Find where the given text appears and provide that cell's center as (x, y) coordinate. 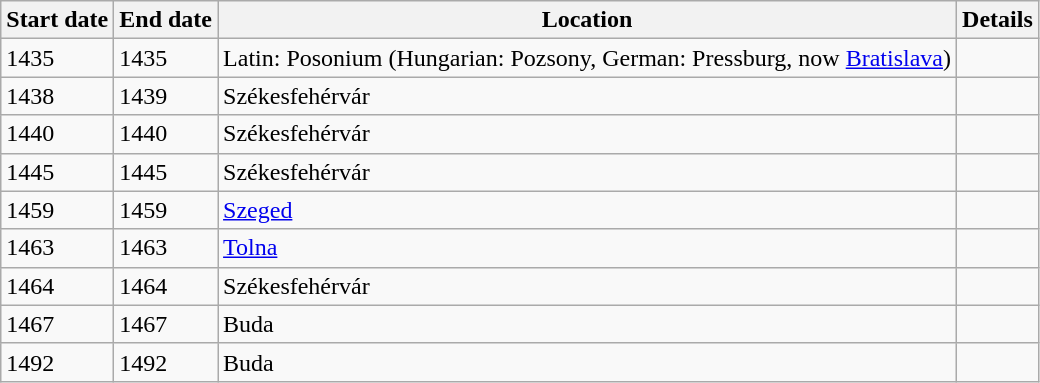
Location (588, 20)
Tolna (588, 248)
Szeged (588, 210)
End date (166, 20)
1439 (166, 96)
Latin: Posonium (Hungarian: Pozsony, German: Pressburg, now Bratislava) (588, 58)
1438 (58, 96)
Start date (58, 20)
Details (998, 20)
